Extract the (X, Y) coordinate from the center of the cell holding the provided text.  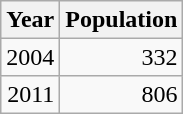
Population (122, 20)
332 (122, 56)
2004 (30, 56)
2011 (30, 94)
Year (30, 20)
806 (122, 94)
